Provide the [x, y] coordinate of the cell's center where the given text is located.  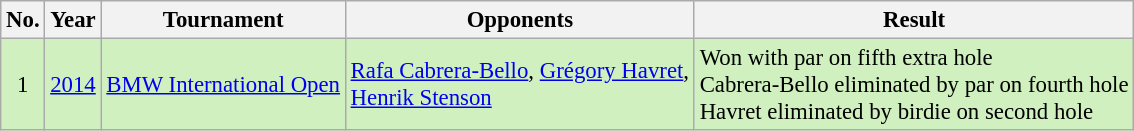
Opponents [520, 20]
Result [914, 20]
1 [23, 85]
Won with par on fifth extra holeCabrera-Bello eliminated by par on fourth holeHavret eliminated by birdie on second hole [914, 85]
BMW International Open [223, 85]
Rafa Cabrera-Bello, Grégory Havret, Henrik Stenson [520, 85]
Year [73, 20]
2014 [73, 85]
Tournament [223, 20]
No. [23, 20]
